Pinpoint the cell where the given text exists, returning its [X, Y] midpoint coordinate. 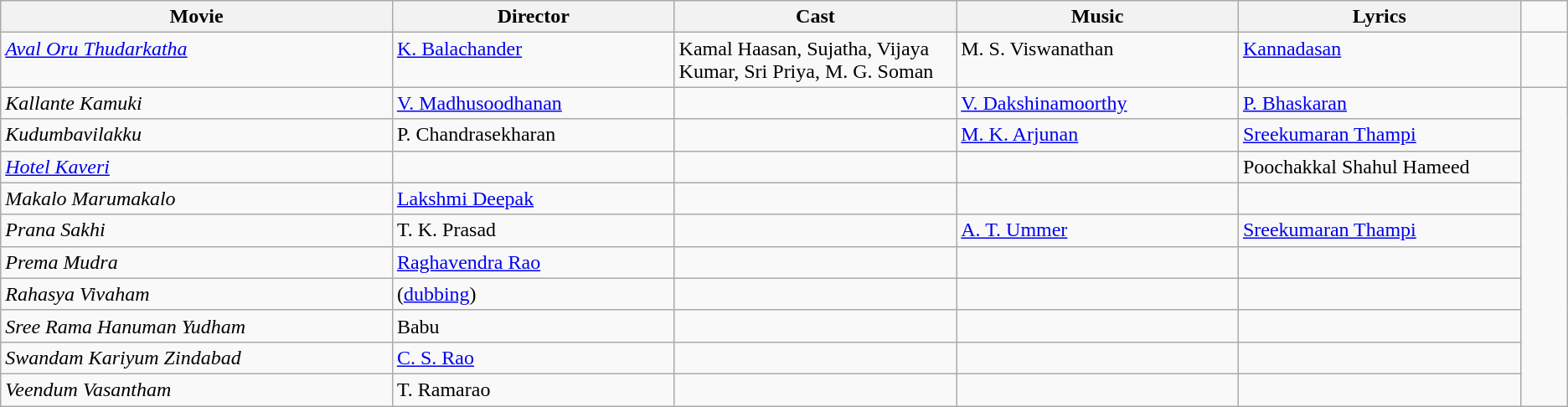
V. Dakshinamoorthy [1097, 103]
Makalo Marumakalo [197, 198]
A. T. Ummer [1097, 230]
M. K. Arjunan [1097, 135]
Veendum Vasantham [197, 389]
Prema Mudra [197, 262]
Aval Oru Thudarkatha [197, 60]
M. S. Viswanathan [1097, 60]
Cast [816, 17]
C. S. Rao [533, 358]
Kamal Haasan, Sujatha, Vijaya Kumar, Sri Priya, M. G. Soman [816, 60]
T. Ramarao [533, 389]
Kannadasan [1379, 60]
Music [1097, 17]
Lyrics [1379, 17]
T. K. Prasad [533, 230]
(dubbing) [533, 294]
Kudumbavilakku [197, 135]
Rahasya Vivaham [197, 294]
Raghavendra Rao [533, 262]
V. Madhusoodhanan [533, 103]
Prana Sakhi [197, 230]
Lakshmi Deepak [533, 198]
K. Balachander [533, 60]
Sree Rama Hanuman Yudham [197, 326]
Swandam Kariyum Zindabad [197, 358]
P. Bhaskaran [1379, 103]
Babu [533, 326]
Poochakkal Shahul Hameed [1379, 167]
Hotel Kaveri [197, 167]
Director [533, 17]
Movie [197, 17]
Kallante Kamuki [197, 103]
P. Chandrasekharan [533, 135]
